Search for the cell housing the specified text and yield its [x, y] center coordinate. 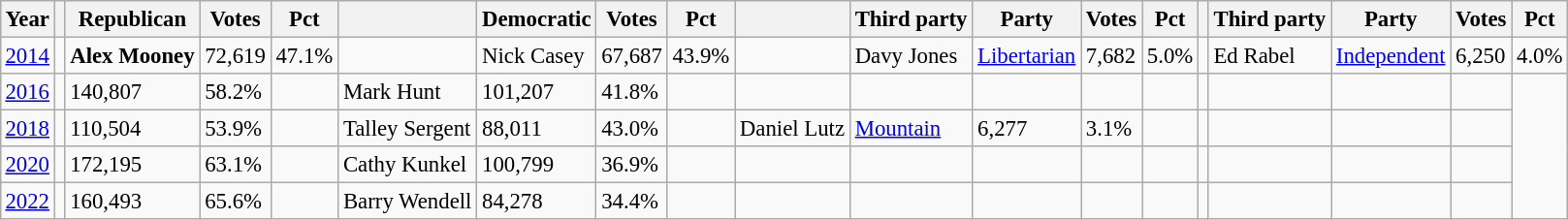
110,504 [132, 129]
2020 [27, 165]
36.9% [632, 165]
Alex Mooney [132, 55]
101,207 [537, 92]
72,619 [235, 55]
67,687 [632, 55]
2018 [27, 129]
2022 [27, 202]
47.1% [304, 55]
41.8% [632, 92]
58.2% [235, 92]
3.1% [1111, 129]
53.9% [235, 129]
Year [27, 19]
6,250 [1482, 55]
Ed Rabel [1269, 55]
Democratic [537, 19]
Nick Casey [537, 55]
43.0% [632, 129]
160,493 [132, 202]
63.1% [235, 165]
4.0% [1540, 55]
65.6% [235, 202]
2014 [27, 55]
Davy Jones [911, 55]
Republican [132, 19]
140,807 [132, 92]
34.4% [632, 202]
7,682 [1111, 55]
6,277 [1027, 129]
Talley Sergent [407, 129]
Mountain [911, 129]
Libertarian [1027, 55]
5.0% [1170, 55]
Barry Wendell [407, 202]
Mark Hunt [407, 92]
2016 [27, 92]
Daniel Lutz [793, 129]
43.9% [700, 55]
88,011 [537, 129]
Independent [1391, 55]
84,278 [537, 202]
172,195 [132, 165]
Cathy Kunkel [407, 165]
100,799 [537, 165]
